Find where the given text appears and provide that cell's center as [x, y] coordinate. 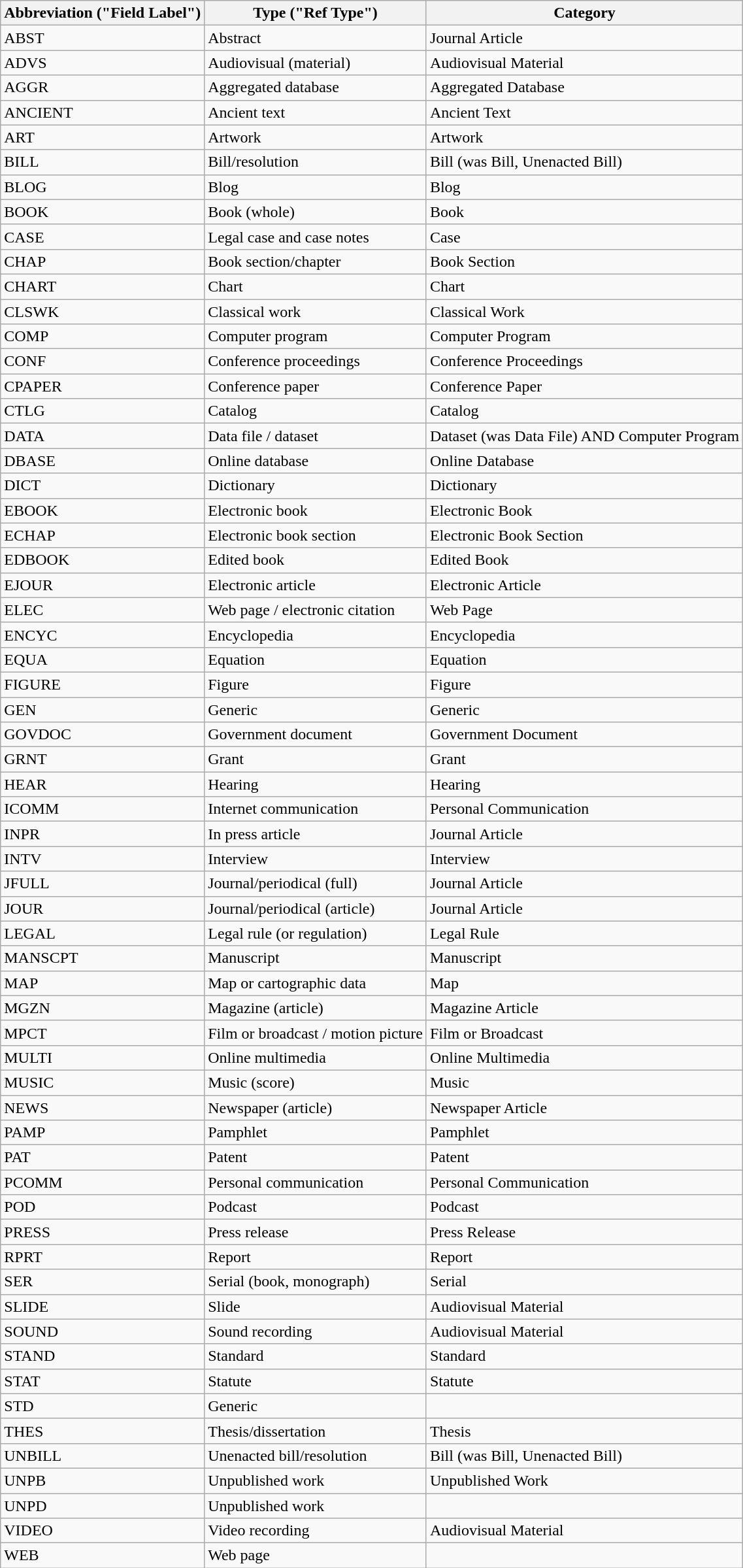
Type ("Ref Type") [316, 13]
BLOG [103, 187]
GRNT [103, 759]
STAND [103, 1356]
PAT [103, 1158]
PCOMM [103, 1182]
Book (whole) [316, 212]
CHAP [103, 261]
CLSWK [103, 312]
Film or Broadcast [584, 1033]
Thesis [584, 1431]
EBOOK [103, 510]
Case [584, 237]
WEB [103, 1556]
THES [103, 1431]
CPAPER [103, 386]
HEAR [103, 784]
Aggregated Database [584, 88]
ECHAP [103, 535]
Ancient Text [584, 112]
Magazine Article [584, 1008]
Magazine (article) [316, 1008]
INPR [103, 834]
Unenacted bill/resolution [316, 1456]
CASE [103, 237]
Serial [584, 1282]
Journal/periodical (full) [316, 884]
MUSIC [103, 1082]
Newspaper Article [584, 1108]
Edited Book [584, 560]
UNPB [103, 1480]
RPRT [103, 1257]
Electronic Book Section [584, 535]
Online Multimedia [584, 1058]
Government Document [584, 735]
Unpublished Work [584, 1480]
Online Database [584, 461]
STD [103, 1406]
Book section/chapter [316, 261]
MAP [103, 983]
MGZN [103, 1008]
Film or broadcast / motion picture [316, 1033]
Press Release [584, 1232]
Web page [316, 1556]
EJOUR [103, 585]
Electronic book section [316, 535]
POD [103, 1207]
FIGURE [103, 684]
Electronic article [316, 585]
Computer program [316, 337]
Book Section [584, 261]
Press release [316, 1232]
UNBILL [103, 1456]
Abbreviation ("Field Label") [103, 13]
EQUA [103, 659]
Conference Proceedings [584, 361]
Edited book [316, 560]
Audiovisual (material) [316, 63]
SOUND [103, 1331]
PAMP [103, 1133]
CONF [103, 361]
Ancient text [316, 112]
Data file / dataset [316, 436]
Internet communication [316, 809]
Legal Rule [584, 933]
Dataset (was Data File) AND Computer Program [584, 436]
Electronic book [316, 510]
MPCT [103, 1033]
VIDEO [103, 1531]
Web Page [584, 610]
DBASE [103, 461]
Conference paper [316, 386]
JFULL [103, 884]
Computer Program [584, 337]
UNPD [103, 1505]
Journal/periodical (article) [316, 909]
Legal rule (or regulation) [316, 933]
PRESS [103, 1232]
EDBOOK [103, 560]
Abstract [316, 38]
Online multimedia [316, 1058]
MANSCPT [103, 958]
Conference Paper [584, 386]
STAT [103, 1381]
In press article [316, 834]
Music (score) [316, 1082]
INTV [103, 859]
Sound recording [316, 1331]
Classical Work [584, 312]
Book [584, 212]
SLIDE [103, 1307]
Classical work [316, 312]
AGGR [103, 88]
ENCYC [103, 635]
Category [584, 13]
BOOK [103, 212]
Personal communication [316, 1182]
COMP [103, 337]
DATA [103, 436]
Electronic Article [584, 585]
Web page / electronic citation [316, 610]
Bill/resolution [316, 162]
GEN [103, 709]
Music [584, 1082]
SER [103, 1282]
NEWS [103, 1108]
LEGAL [103, 933]
Serial (book, monograph) [316, 1282]
Slide [316, 1307]
Legal case and case notes [316, 237]
Conference proceedings [316, 361]
MULTI [103, 1058]
GOVDOC [103, 735]
Newspaper (article) [316, 1108]
ABST [103, 38]
Online database [316, 461]
CHART [103, 286]
Video recording [316, 1531]
ELEC [103, 610]
Aggregated database [316, 88]
ART [103, 137]
Map [584, 983]
Map or cartographic data [316, 983]
ICOMM [103, 809]
DICT [103, 486]
Electronic Book [584, 510]
ADVS [103, 63]
CTLG [103, 411]
ANCIENT [103, 112]
JOUR [103, 909]
BILL [103, 162]
Government document [316, 735]
Thesis/dissertation [316, 1431]
